Search for the cell housing the specified text and yield its (X, Y) center coordinate. 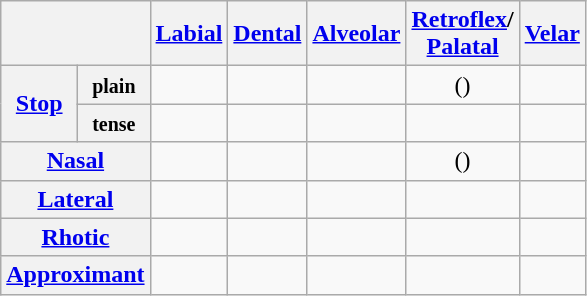
Dental (268, 34)
plain (114, 85)
Approximant (76, 275)
Alveolar (356, 34)
Labial (189, 34)
Lateral (76, 199)
Nasal (76, 161)
Velar (552, 34)
Retroflex/Palatal (462, 34)
Rhotic (76, 237)
Stop (40, 104)
tense (114, 123)
